Locate the cell with the specified text and output its (X, Y) center coordinate. 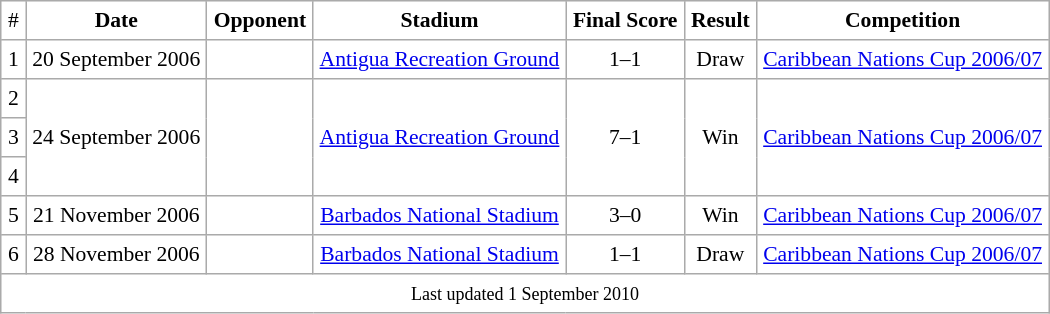
Final Score (625, 20)
20 September 2006 (116, 60)
1 (13, 60)
Last updated 1 September 2010 (524, 294)
Opponent (260, 20)
2 (13, 98)
24 September 2006 (116, 138)
21 November 2006 (116, 216)
7–1 (625, 138)
3–0 (625, 216)
28 November 2006 (116, 254)
6 (13, 254)
5 (13, 216)
3 (13, 138)
Date (116, 20)
Stadium (440, 20)
Competition (902, 20)
4 (13, 176)
# (13, 20)
Result (720, 20)
